Scan for the cell matching the given text and deliver its [X, Y] coordinate at center. 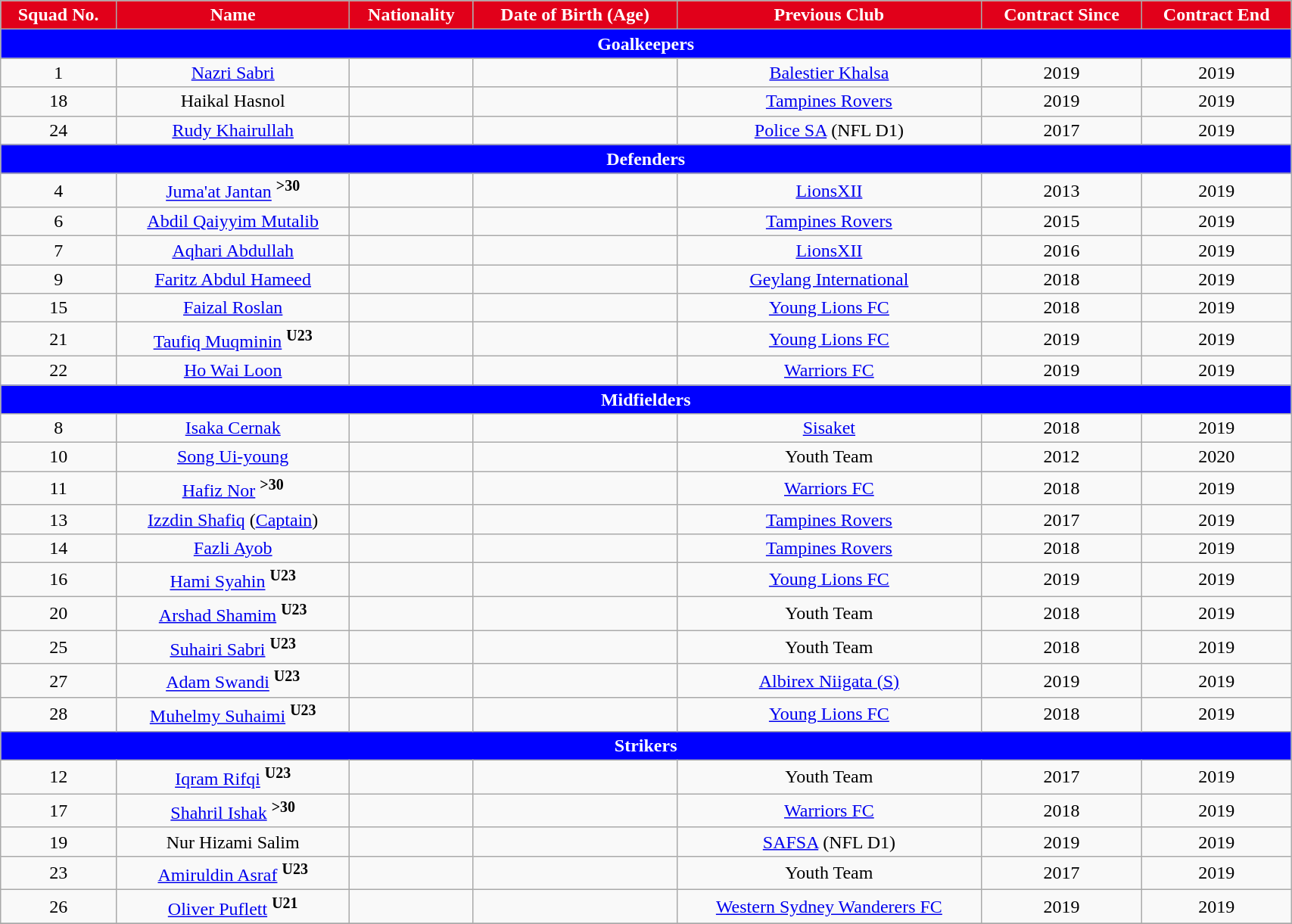
2020 [1217, 457]
Defenders [646, 159]
13 [59, 519]
Adam Swandi U23 [233, 681]
2015 [1061, 222]
24 [59, 130]
Amiruldin Asraf U23 [233, 873]
Contract End [1217, 15]
17 [59, 811]
Faizal Roslan [233, 308]
Taufiq Muqminin U23 [233, 339]
Arshad Shamim U23 [233, 613]
Juma'at Jantan >30 [233, 191]
Song Ui-young [233, 457]
20 [59, 613]
1 [59, 73]
Midfielders [646, 400]
Rudy Khairullah [233, 130]
Name [233, 15]
Strikers [646, 745]
Haikal Hasnol [233, 101]
6 [59, 222]
2012 [1061, 457]
Ho Wai Loon [233, 370]
7 [59, 250]
26 [59, 907]
Aqhari Abdullah [233, 250]
4 [59, 191]
Albirex Niigata (S) [829, 681]
15 [59, 308]
28 [59, 714]
Contract Since [1061, 15]
Nur Hizami Salim [233, 842]
2016 [1061, 250]
Squad No. [59, 15]
14 [59, 548]
Hami Syahin U23 [233, 580]
2013 [1061, 191]
Police SA (NFL D1) [829, 130]
Sisaket [829, 428]
Balestier Khalsa [829, 73]
23 [59, 873]
Iqram Rifqi U23 [233, 776]
Muhelmy Suhaimi U23 [233, 714]
Oliver Puflett U21 [233, 907]
Fazli Ayob [233, 548]
Geylang International [829, 279]
8 [59, 428]
25 [59, 648]
Suhairi Sabri U23 [233, 648]
12 [59, 776]
9 [59, 279]
10 [59, 457]
Isaka Cernak [233, 428]
18 [59, 101]
Abdil Qaiyyim Mutalib [233, 222]
Previous Club [829, 15]
Nationality [412, 15]
Western Sydney Wanderers FC [829, 907]
Faritz Abdul Hameed [233, 279]
27 [59, 681]
Nazri Sabri [233, 73]
11 [59, 489]
22 [59, 370]
19 [59, 842]
Izzdin Shafiq (Captain) [233, 519]
Goalkeepers [646, 44]
SAFSA (NFL D1) [829, 842]
Shahril Ishak >30 [233, 811]
Date of Birth (Age) [575, 15]
21 [59, 339]
16 [59, 580]
Hafiz Nor >30 [233, 489]
